Determine the [X, Y] coordinate at the center of the cell enclosing the given text.  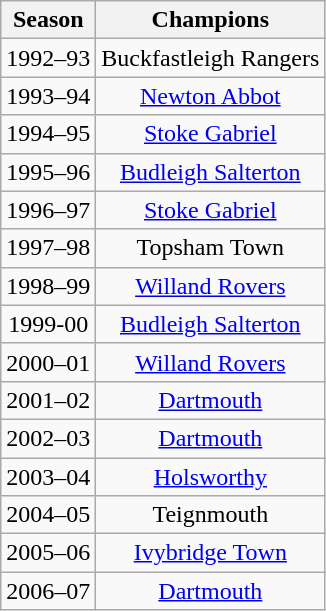
Buckfastleigh Rangers [210, 58]
1992–93 [48, 58]
1999-00 [48, 324]
1998–99 [48, 286]
Holsworthy [210, 477]
1993–94 [48, 96]
2005–06 [48, 553]
2006–07 [48, 591]
2000–01 [48, 362]
Topsham Town [210, 248]
2003–04 [48, 477]
Teignmouth [210, 515]
1995–96 [48, 172]
2002–03 [48, 438]
Champions [210, 20]
Ivybridge Town [210, 553]
1997–98 [48, 248]
2001–02 [48, 400]
Season [48, 20]
1994–95 [48, 134]
1996–97 [48, 210]
2004–05 [48, 515]
Newton Abbot [210, 96]
